Extract the [X, Y] coordinate from the center of the cell holding the provided text.  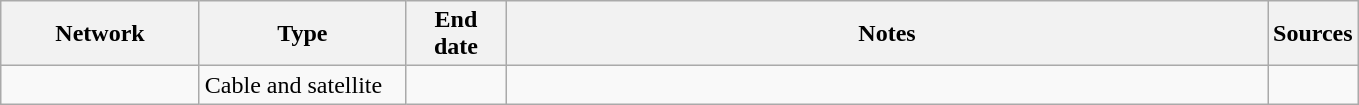
Network [100, 34]
Type [302, 34]
Cable and satellite [302, 85]
Sources [1314, 34]
Notes [886, 34]
End date [456, 34]
